Determine the (x, y) coordinate at the center of the cell enclosing the given text.  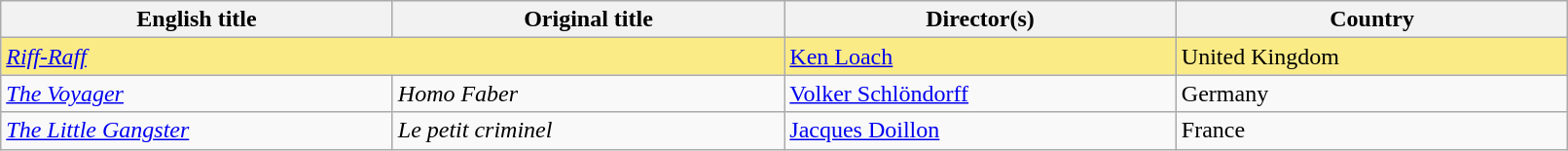
United Kingdom (1372, 57)
Homo Faber (588, 94)
The Voyager (197, 94)
Country (1372, 19)
Le petit criminel (588, 131)
France (1372, 131)
Original title (588, 19)
English title (197, 19)
Riff-Raff (393, 57)
Germany (1372, 94)
Ken Loach (981, 57)
Jacques Doillon (981, 131)
Director(s) (981, 19)
The Little Gangster (197, 131)
Volker Schlöndorff (981, 94)
